Identify which cell holds the provided text, then report its [x, y] central coordinate. 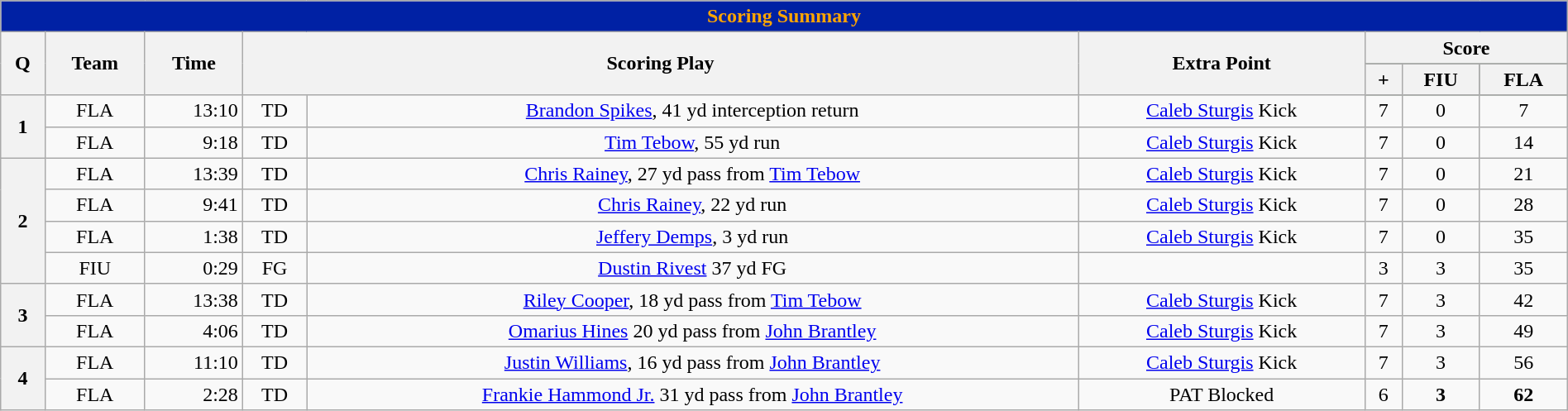
0:29 [194, 268]
Dustin Rivest 37 yd FG [693, 268]
42 [1523, 299]
Frankie Hammond Jr. 31 yd pass from John Brantley [693, 394]
2 [23, 221]
9:18 [194, 142]
13:10 [194, 111]
62 [1523, 394]
Omarius Hines 20 yd pass from John Brantley [693, 331]
Extra Point [1222, 64]
Justin Williams, 16 yd pass from John Brantley [693, 362]
13:38 [194, 299]
Score [1467, 48]
+ [1384, 79]
Scoring Play [660, 64]
Scoring Summary [784, 17]
9:41 [194, 205]
Brandon Spikes, 41 yd interception return [693, 111]
Team [94, 64]
14 [1523, 142]
Chris Rainey, 22 yd run [693, 205]
Jeffery Demps, 3 yd run [693, 237]
FG [275, 268]
1 [23, 127]
49 [1523, 331]
Riley Cooper, 18 yd pass from Tim Tebow [693, 299]
Time [194, 64]
Tim Tebow, 55 yd run [693, 142]
4 [23, 378]
Chris Rainey, 27 yd pass from Tim Tebow [693, 174]
Q [23, 64]
2:28 [194, 394]
1:38 [194, 237]
28 [1523, 205]
4:06 [194, 331]
13:39 [194, 174]
11:10 [194, 362]
56 [1523, 362]
PAT Blocked [1222, 394]
6 [1384, 394]
21 [1523, 174]
